Output the (x, y) coordinate of the center of the cell containing the given text.  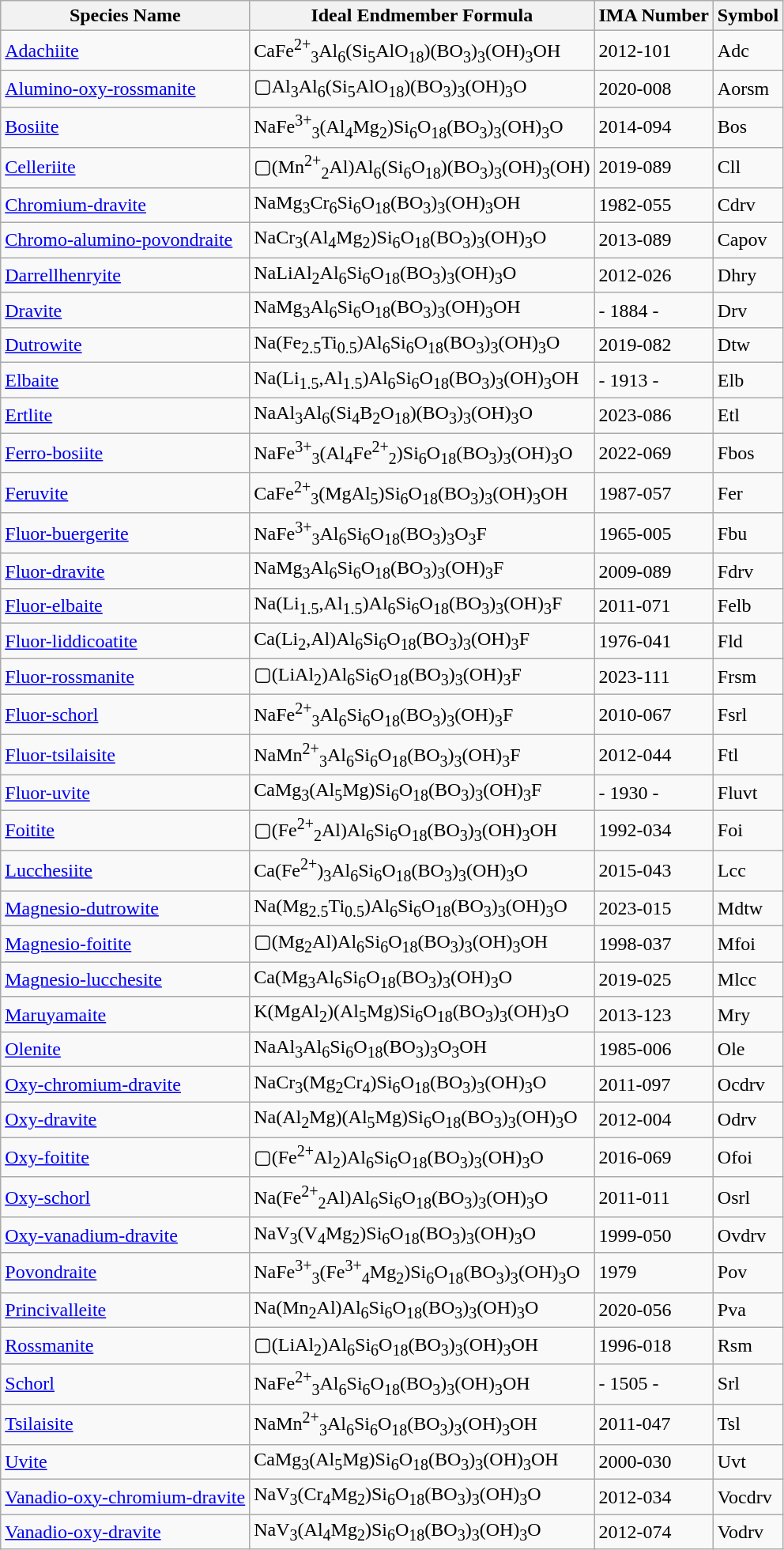
NaAl3Al6(Si4B2O18)(BO3)3(OH)3O (422, 415)
2012-074 (654, 1532)
2010-067 (654, 715)
CaMg3(Al5Mg)Si6O18(BO3)3(OH)3OH (422, 1461)
Oxy-foitite (125, 1157)
Elb (748, 380)
2020-056 (654, 1310)
Fdrv (748, 571)
Drv (748, 310)
Elbaite (125, 380)
Ca(Fe2+)3Al6Si6O18(BO3)3(OH)3O (422, 871)
Fluor-schorl (125, 715)
▢(LiAl2)Al6Si6O18(BO3)3(OH)3OH (422, 1346)
Bosiite (125, 126)
1985-006 (654, 1050)
Vocdrv (748, 1497)
2019-082 (654, 345)
CaFe2+3(MgAl5)Si6O18(BO3)3(OH)3OH (422, 493)
Vanadio-oxy-chromium-dravite (125, 1497)
2016-069 (654, 1157)
Fluor-dravite (125, 571)
Lcc (748, 871)
Magnesio-dutrowite (125, 908)
NaV3(Al4Mg2)Si6O18(BO3)3(OH)3O (422, 1532)
Olenite (125, 1050)
NaFe3+3(Al4Mg2)Si6O18(BO3)3(OH)3O (422, 126)
▢(Fe2+2Al)Al6Si6O18(BO3)3(OH)3OH (422, 830)
Species Name (125, 16)
Mfoi (748, 944)
Adc (748, 51)
Fsrl (748, 715)
Fluor-rossmanite (125, 677)
- 1505 - (654, 1385)
Fbu (748, 533)
Uvite (125, 1461)
Fluor-buergerite (125, 533)
Tsilaisite (125, 1424)
2012-026 (654, 275)
Fld (748, 641)
Tsl (748, 1424)
1979 (654, 1273)
1976-041 (654, 641)
Vanadio-oxy-dravite (125, 1532)
NaMg3Al6Si6O18(BO3)3(OH)3F (422, 571)
Princivalleite (125, 1310)
NaV3(V4Mg2)Si6O18(BO3)3(OH)3O (422, 1235)
Fluor-elbaite (125, 605)
2000-030 (654, 1461)
Magnesio-foitite (125, 944)
K(MgAl2)(Al5Mg)Si6O18(BO3)3(OH)3O (422, 1014)
Na(Mg2.5Ti0.5)Al6Si6O18(BO3)3(OH)3O (422, 908)
2023-111 (654, 677)
Osrl (748, 1197)
Magnesio-lucchesite (125, 979)
NaMg3Al6Si6O18(BO3)3(OH)3OH (422, 310)
NaAl3Al6Si6O18(BO3)3O3OH (422, 1050)
Alumino-oxy-rossmanite (125, 89)
Aorsm (748, 89)
Mlcc (748, 979)
Mdtw (748, 908)
NaMn2+3Al6Si6O18(BO3)3(OH)3OH (422, 1424)
2011-097 (654, 1084)
Rossmanite (125, 1346)
Na(Fe2.5Ti0.5)Al6Si6O18(BO3)3(OH)3O (422, 345)
Na(Li1.5,Al1.5)Al6Si6O18(BO3)3(OH)3F (422, 605)
1999-050 (654, 1235)
Adachiite (125, 51)
▢(Mn2+2Al)Al6(Si6O18)(BO3)3(OH)3(OH) (422, 168)
Felb (748, 605)
Povondraite (125, 1273)
1992-034 (654, 830)
Na(Mn2Al)Al6Si6O18(BO3)3(OH)3O (422, 1310)
2013-089 (654, 240)
Rsm (748, 1346)
Oxy-dravite (125, 1119)
2012-004 (654, 1119)
Na(Fe2+2Al)Al6Si6O18(BO3)3(OH)3O (422, 1197)
CaFe2+3Al6(Si5AlO18)(BO3)3(OH)3OH (422, 51)
NaLiAl2Al6Si6O18(BO3)3(OH)3O (422, 275)
Ovdrv (748, 1235)
Cdrv (748, 205)
2022-069 (654, 454)
NaMg3Cr6Si6O18(BO3)3(OH)3OH (422, 205)
CaMg3(Al5Mg)Si6O18(BO3)3(OH)3F (422, 793)
NaV3(Cr4Mg2)Si6O18(BO3)3(OH)3O (422, 1497)
Fbos (748, 454)
- 1913 - (654, 380)
Srl (748, 1385)
▢Al3Al6(Si5AlO18)(BO3)3(OH)3O (422, 89)
1996-018 (654, 1346)
IMA Number (654, 16)
Fluor-liddicoatite (125, 641)
1987-057 (654, 493)
NaFe2+3Al6Si6O18(BO3)3(OH)3F (422, 715)
Lucchesiite (125, 871)
Etl (748, 415)
Bos (748, 126)
Ofoi (748, 1157)
Fluvt (748, 793)
Na(Li1.5,Al1.5)Al6Si6O18(BO3)3(OH)3OH (422, 380)
Foitite (125, 830)
Ertlite (125, 415)
Fluor-uvite (125, 793)
Darrellhenryite (125, 275)
Dutrowite (125, 345)
Pva (748, 1310)
Celleriite (125, 168)
Symbol (748, 16)
1965-005 (654, 533)
2014-094 (654, 126)
2011-011 (654, 1197)
Fluor-tsilaisite (125, 756)
Oxy-chromium-dravite (125, 1084)
Ole (748, 1050)
2012-044 (654, 756)
▢(Mg2Al)Al6Si6O18(BO3)3(OH)3OH (422, 944)
Fer (748, 493)
NaMn2+3Al6Si6O18(BO3)3(OH)3F (422, 756)
2023-015 (654, 908)
NaCr3(Al4Mg2)Si6O18(BO3)3(OH)3O (422, 240)
- 1884 - (654, 310)
Dtw (748, 345)
2012-101 (654, 51)
Maruyamaite (125, 1014)
Ftl (748, 756)
Ca(Li2,Al)Al6Si6O18(BO3)3(OH)3F (422, 641)
Ocdrv (748, 1084)
2019-025 (654, 979)
NaFe3+3(Al4Fe2+2)Si6O18(BO3)3(OH)3O (422, 454)
2011-047 (654, 1424)
Pov (748, 1273)
▢(LiAl2)Al6Si6O18(BO3)3(OH)3F (422, 677)
Vodrv (748, 1532)
Oxy-vanadium-dravite (125, 1235)
▢(Fe2+Al2)Al6Si6O18(BO3)3(OH)3O (422, 1157)
2009-089 (654, 571)
NaCr3(Mg2Cr4)Si6O18(BO3)3(OH)3O (422, 1084)
2013-123 (654, 1014)
Schorl (125, 1385)
Chromium-dravite (125, 205)
2019-089 (654, 168)
Mry (748, 1014)
NaFe2+3Al6Si6O18(BO3)3(OH)3OH (422, 1385)
Chromo-alumino-povondraite (125, 240)
Ca(Mg3Al6Si6O18(BO3)3(OH)3O (422, 979)
Frsm (748, 677)
Feruvite (125, 493)
2023-086 (654, 415)
- 1930 - (654, 793)
2015-043 (654, 871)
Ideal Endmember Formula (422, 16)
NaFe3+3(Fe3+4Mg2)Si6O18(BO3)3(OH)3O (422, 1273)
Foi (748, 830)
2011-071 (654, 605)
Dhry (748, 275)
Odrv (748, 1119)
Cll (748, 168)
1998-037 (654, 944)
Dravite (125, 310)
Capov (748, 240)
2020-008 (654, 89)
Oxy-schorl (125, 1197)
Uvt (748, 1461)
1982-055 (654, 205)
Ferro-bosiite (125, 454)
Na(Al2Mg)(Al5Mg)Si6O18(BO3)3(OH)3O (422, 1119)
2012-034 (654, 1497)
NaFe3+3Al6Si6O18(BO3)3O3F (422, 533)
